Determine the (X, Y) coordinate at the center of the cell enclosing the given text.  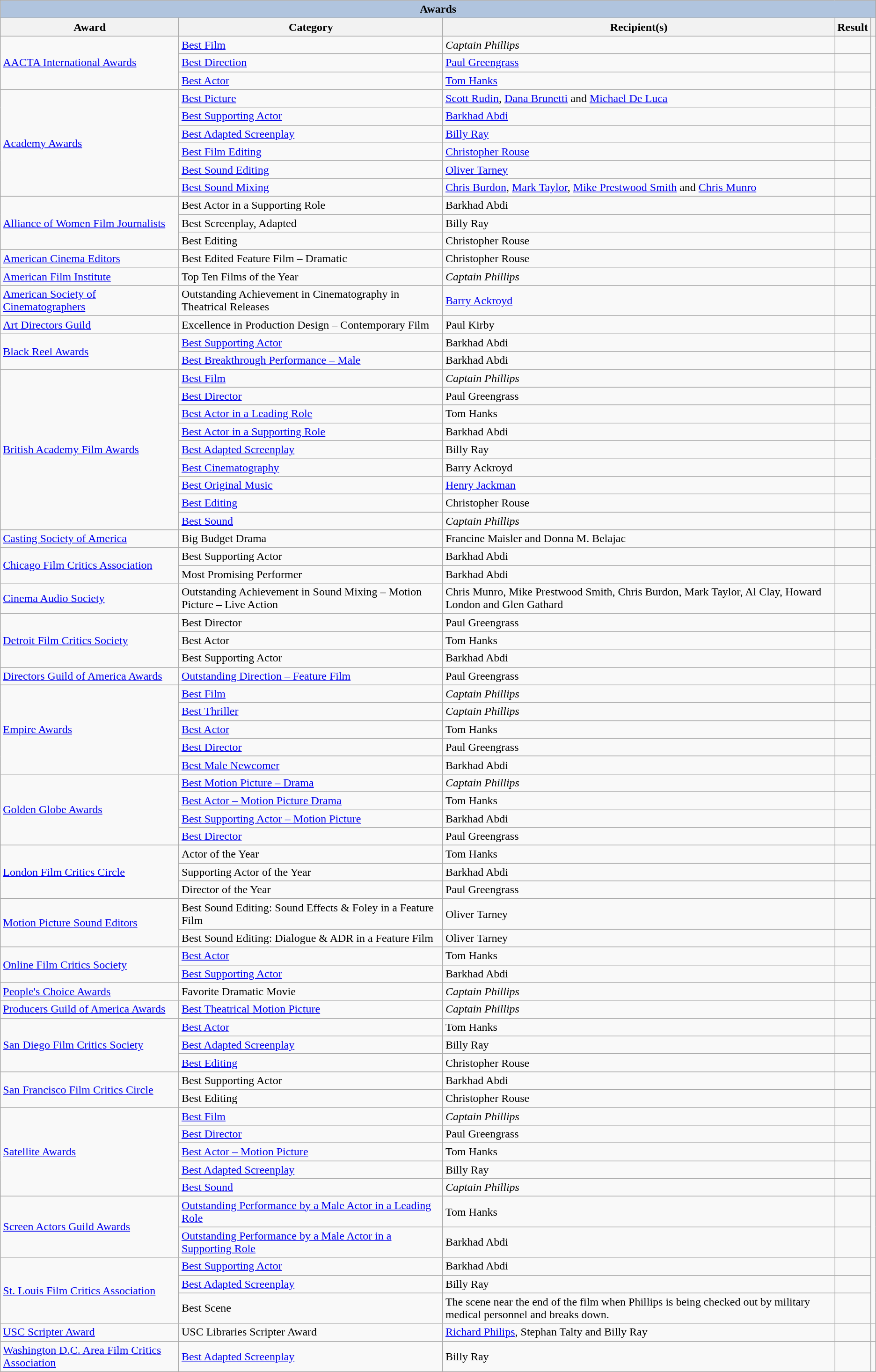
Golden Globe Awards (90, 809)
San Francisco Film Critics Circle (90, 1089)
Best Sound Editing: Sound Effects & Foley in a Feature Film (311, 914)
Outstanding Achievement in Sound Mixing – Motion Picture – Live Action (311, 598)
Richard Philips, Stephan Talty and Billy Ray (638, 1332)
Francine Maisler and Donna M. Belajac (638, 539)
Casting Society of America (90, 539)
British Academy Film Awards (90, 449)
American Society of Cinematographers (90, 301)
Result (853, 27)
Online Film Critics Society (90, 965)
Best Picture (311, 98)
Black Reel Awards (90, 352)
Academy Awards (90, 143)
Big Budget Drama (311, 539)
Best Sound Editing (311, 169)
Paul Kirby (638, 325)
Outstanding Direction – Feature Film (311, 676)
Henry Jackman (638, 485)
The scene near the end of the film when Phillips is being checked out by military medical personnel and breaks down. (638, 1308)
Cinema Audio Society (90, 598)
Chris Burdon, Mark Taylor, Mike Prestwood Smith and Chris Munro (638, 187)
Empire Awards (90, 729)
Best Sound Editing: Dialogue & ADR in a Feature Film (311, 938)
Best Edited Feature Film – Dramatic (311, 259)
Best Motion Picture – Drama (311, 783)
Recipient(s) (638, 27)
American Cinema Editors (90, 259)
Producers Guild of America Awards (90, 1009)
Actor of the Year (311, 854)
St. Louis Film Critics Association (90, 1290)
Best Theatrical Motion Picture (311, 1009)
Outstanding Performance by a Male Actor in a Leading Role (311, 1211)
Best Actor – Motion Picture Drama (311, 800)
Detroit Film Critics Society (90, 640)
London Film Critics Circle (90, 872)
American Film Institute (90, 277)
Chicago Film Critics Association (90, 565)
Awards (438, 9)
Excellence in Production Design – Contemporary Film (311, 325)
AACTA International Awards (90, 63)
Supporting Actor of the Year (311, 872)
Washington D.C. Area Film Critics Association (90, 1357)
Category (311, 27)
Top Ten Films of the Year (311, 277)
Best Breakthrough Performance – Male (311, 360)
Best Sound Mixing (311, 187)
Best Screenplay, Adapted (311, 223)
USC Scripter Award (90, 1332)
Best Original Music (311, 485)
People's Choice Awards (90, 991)
Favorite Dramatic Movie (311, 991)
Outstanding Achievement in Cinematography in Theatrical Releases (311, 301)
Best Scene (311, 1308)
Most Promising Performer (311, 574)
Best Direction (311, 63)
Motion Picture Sound Editors (90, 923)
Best Male Newcomer (311, 765)
Satellite Awards (90, 1152)
Best Thriller (311, 712)
Director of the Year (311, 890)
Award (90, 27)
Best Film Editing (311, 152)
Directors Guild of America Awards (90, 676)
Chris Munro, Mike Prestwood Smith, Chris Burdon, Mark Taylor, Al Clay, Howard London and Glen Gathard (638, 598)
San Diego Film Critics Society (90, 1045)
USC Libraries Scripter Award (311, 1332)
Art Directors Guild (90, 325)
Screen Actors Guild Awards (90, 1227)
Best Supporting Actor – Motion Picture (311, 819)
Best Actor – Motion Picture (311, 1152)
Best Cinematography (311, 467)
Alliance of Women Film Journalists (90, 223)
Best Actor in a Leading Role (311, 414)
Scott Rudin, Dana Brunetti and Michael De Luca (638, 98)
Outstanding Performance by a Male Actor in a Supporting Role (311, 1242)
